For the text-containing cell, return its midpoint in [x, y] coordinate format. 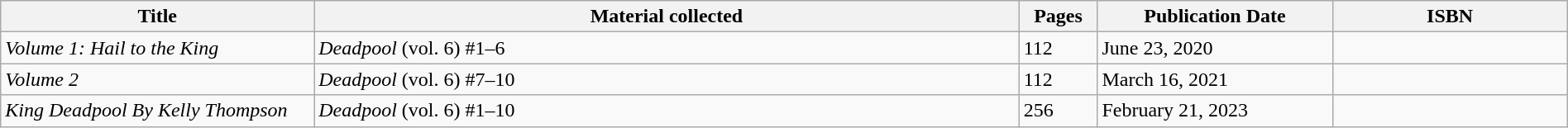
ISBN [1450, 17]
Volume 2 [157, 79]
Deadpool (vol. 6) #1–10 [667, 111]
Volume 1: Hail to the King [157, 48]
June 23, 2020 [1215, 48]
Deadpool (vol. 6) #7–10 [667, 79]
King Deadpool By Kelly Thompson [157, 111]
Title [157, 17]
Publication Date [1215, 17]
Material collected [667, 17]
March 16, 2021 [1215, 79]
Deadpool (vol. 6) #1–6 [667, 48]
Pages [1059, 17]
256 [1059, 111]
February 21, 2023 [1215, 111]
